Detect which cell encompasses the target text, then output its (x, y) center coordinate. 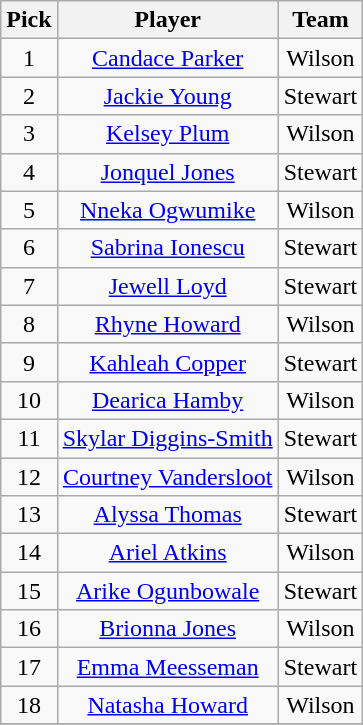
Ariel Atkins (168, 553)
Sabrina Ionescu (168, 248)
Team (320, 20)
6 (29, 248)
Kelsey Plum (168, 134)
Kahleah Copper (168, 362)
Arike Ogunbowale (168, 591)
Dearica Hamby (168, 400)
Nneka Ogwumike (168, 210)
Emma Meesseman (168, 667)
3 (29, 134)
1 (29, 58)
14 (29, 553)
8 (29, 324)
11 (29, 438)
4 (29, 172)
10 (29, 400)
Skylar Diggins-Smith (168, 438)
Rhyne Howard (168, 324)
Jonquel Jones (168, 172)
Candace Parker (168, 58)
9 (29, 362)
Natasha Howard (168, 705)
Courtney Vandersloot (168, 477)
Brionna Jones (168, 629)
13 (29, 515)
5 (29, 210)
Alyssa Thomas (168, 515)
12 (29, 477)
Jackie Young (168, 96)
7 (29, 286)
Player (168, 20)
Pick (29, 20)
16 (29, 629)
2 (29, 96)
17 (29, 667)
18 (29, 705)
15 (29, 591)
Jewell Loyd (168, 286)
